Find where the given text appears and provide that cell's center as (X, Y) coordinate. 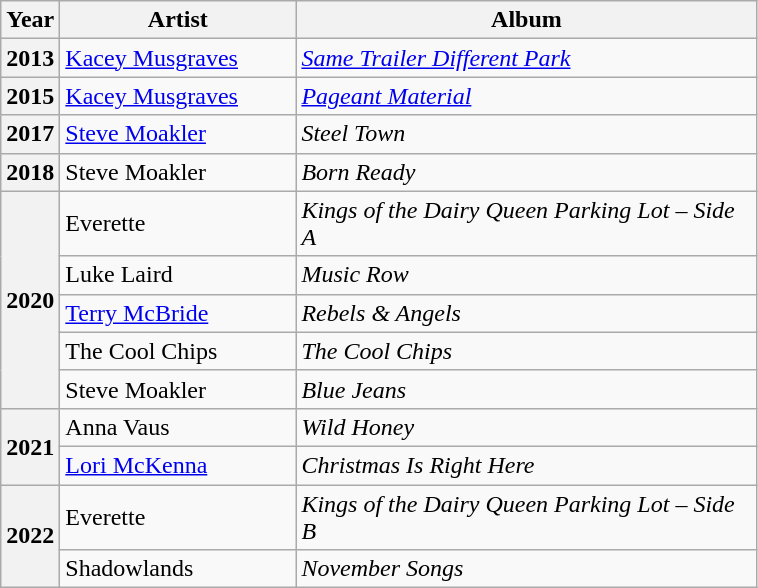
2021 (30, 446)
Music Row (526, 275)
2017 (30, 134)
Anna Vaus (178, 427)
2022 (30, 536)
Kings of the Dairy Queen Parking Lot – Side A (526, 224)
Same Trailer Different Park (526, 58)
2020 (30, 300)
Pageant Material (526, 96)
Shadowlands (178, 569)
Kings of the Dairy Queen Parking Lot – Side B (526, 516)
Rebels & Angels (526, 313)
November Songs (526, 569)
Year (30, 20)
2013 (30, 58)
2015 (30, 96)
Album (526, 20)
Lori McKenna (178, 465)
Luke Laird (178, 275)
Terry McBride (178, 313)
Blue Jeans (526, 389)
Christmas Is Right Here (526, 465)
Born Ready (526, 172)
Steel Town (526, 134)
2018 (30, 172)
Wild Honey (526, 427)
Artist (178, 20)
